Provide the (X, Y) coordinate of the cell's center where the given text is located.  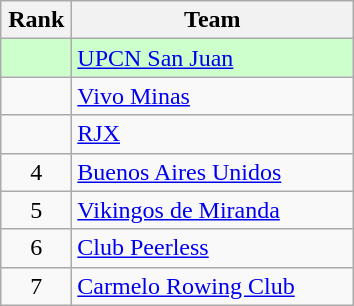
UPCN San Juan (212, 58)
Vikingos de Miranda (212, 210)
4 (36, 172)
Rank (36, 20)
RJX (212, 134)
Vivo Minas (212, 96)
Carmelo Rowing Club (212, 286)
5 (36, 210)
Club Peerless (212, 248)
6 (36, 248)
Buenos Aires Unidos (212, 172)
7 (36, 286)
Team (212, 20)
